Return the [x, y] coordinate for the center point of the cell that contains the specified text.  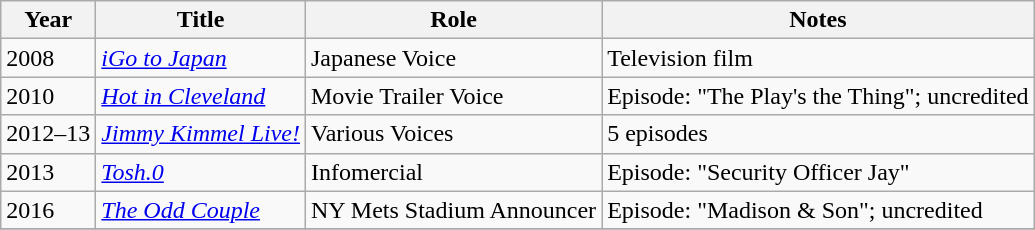
The Odd Couple [201, 210]
Episode: "Madison & Son"; uncredited [818, 210]
Notes [818, 20]
Movie Trailer Voice [453, 96]
2010 [48, 96]
Episode: "Security Officer Jay" [818, 172]
Year [48, 20]
Japanese Voice [453, 58]
iGo to Japan [201, 58]
Episode: "The Play's the Thing"; uncredited [818, 96]
Title [201, 20]
NY Mets Stadium Announcer [453, 210]
Television film [818, 58]
2013 [48, 172]
Jimmy Kimmel Live! [201, 134]
2016 [48, 210]
Role [453, 20]
5 episodes [818, 134]
Various Voices [453, 134]
Infomercial [453, 172]
Hot in Cleveland [201, 96]
2008 [48, 58]
Tosh.0 [201, 172]
2012–13 [48, 134]
